Return (X, Y) of the center of cell containing provided text 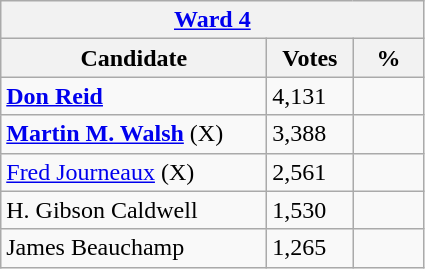
H. Gibson Caldwell (134, 210)
Fred Journeaux (X) (134, 172)
% (388, 58)
1,530 (310, 210)
Don Reid (134, 96)
Candidate (134, 58)
1,265 (310, 248)
4,131 (310, 96)
James Beauchamp (134, 248)
2,561 (310, 172)
3,388 (310, 134)
Martin M. Walsh (X) (134, 134)
Votes (310, 58)
Ward 4 (212, 20)
